Determine the (X, Y) coordinate at the center of the cell enclosing the given text.  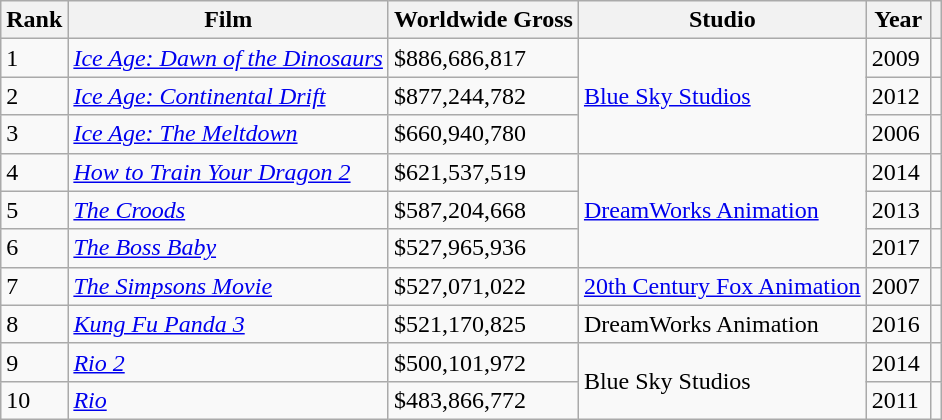
The Boss Baby (228, 248)
2013 (898, 210)
7 (34, 286)
$660,940,780 (483, 134)
Rio 2 (228, 362)
$886,686,817 (483, 58)
Studio (722, 20)
20th Century Fox Animation (722, 286)
$527,965,936 (483, 248)
2007 (898, 286)
5 (34, 210)
10 (34, 400)
The Croods (228, 210)
$527,071,022 (483, 286)
$877,244,782 (483, 96)
$621,537,519 (483, 172)
3 (34, 134)
2011 (898, 400)
8 (34, 324)
Ice Age: Continental Drift (228, 96)
9 (34, 362)
$483,866,772 (483, 400)
2012 (898, 96)
Rio (228, 400)
Ice Age: The Meltdown (228, 134)
Film (228, 20)
$521,170,825 (483, 324)
2 (34, 96)
6 (34, 248)
1 (34, 58)
$587,204,668 (483, 210)
2016 (898, 324)
Kung Fu Panda 3 (228, 324)
$500,101,972 (483, 362)
2009 (898, 58)
How to Train Your Dragon 2 (228, 172)
Ice Age: Dawn of the Dinosaurs (228, 58)
Year (898, 20)
4 (34, 172)
Rank (34, 20)
2017 (898, 248)
Worldwide Gross (483, 20)
The Simpsons Movie (228, 286)
2006 (898, 134)
